From the cell containing the given text, extract its center point as (x, y) coordinate. 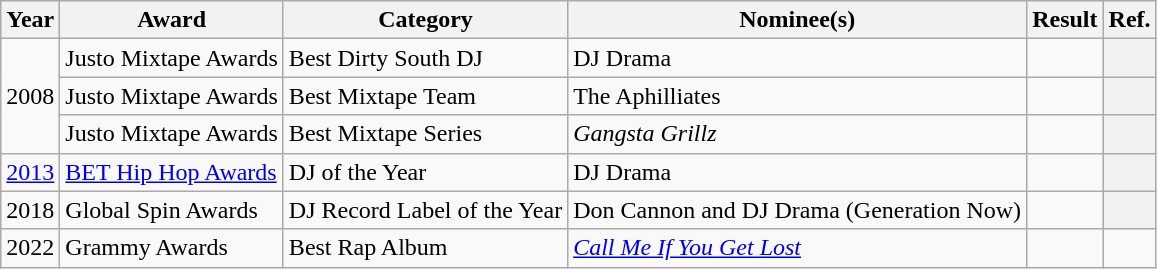
Best Dirty South DJ (425, 58)
Best Rap Album (425, 248)
Call Me If You Get Lost (798, 248)
Nominee(s) (798, 20)
Global Spin Awards (172, 210)
2018 (30, 210)
Ref. (1130, 20)
BET Hip Hop Awards (172, 172)
2022 (30, 248)
Year (30, 20)
The Aphilliates (798, 96)
DJ Record Label of the Year (425, 210)
Don Cannon and DJ Drama (Generation Now) (798, 210)
DJ of the Year (425, 172)
Result (1065, 20)
Category (425, 20)
Best Mixtape Team (425, 96)
Grammy Awards (172, 248)
2013 (30, 172)
Award (172, 20)
2008 (30, 96)
Best Mixtape Series (425, 134)
Gangsta Grillz (798, 134)
